From the cell containing the given text, extract its center point as (x, y) coordinate. 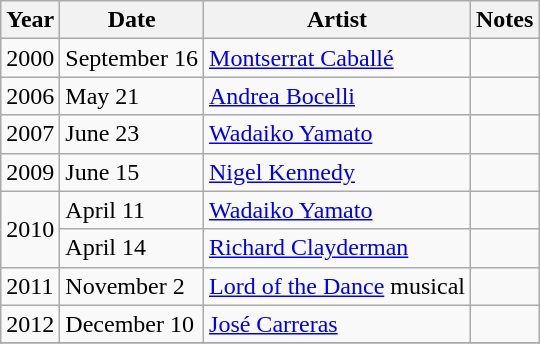
José Carreras (338, 324)
December 10 (132, 324)
Date (132, 20)
November 2 (132, 286)
June 15 (132, 172)
Richard Clayderman (338, 248)
Nigel Kennedy (338, 172)
Montserrat Caballé (338, 58)
2011 (30, 286)
September 16 (132, 58)
Year (30, 20)
Notes (504, 20)
2000 (30, 58)
June 23 (132, 134)
2006 (30, 96)
April 11 (132, 210)
2009 (30, 172)
2007 (30, 134)
Artist (338, 20)
May 21 (132, 96)
April 14 (132, 248)
2010 (30, 229)
Andrea Bocelli (338, 96)
2012 (30, 324)
Lord of the Dance musical (338, 286)
